From the cell containing the given text, extract its center point as [X, Y] coordinate. 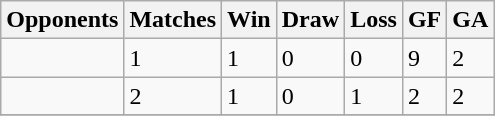
Win [250, 20]
9 [424, 58]
Opponents [62, 20]
Matches [173, 20]
Draw [310, 20]
GA [470, 20]
GF [424, 20]
Loss [374, 20]
